Detect which cell encompasses the target text, then output its (X, Y) center coordinate. 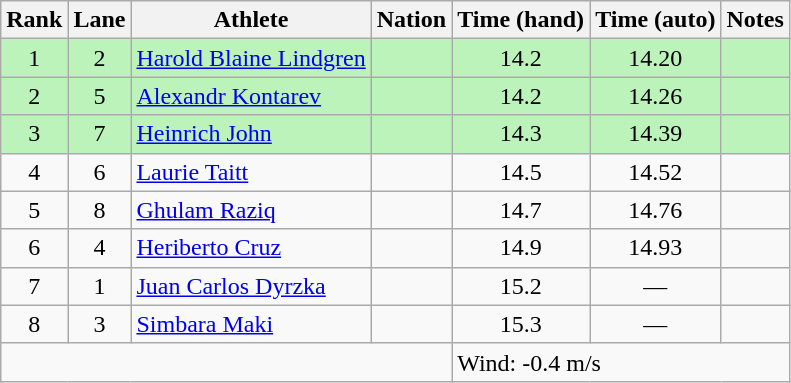
14.3 (521, 134)
14.39 (656, 134)
15.3 (521, 324)
15.2 (521, 286)
Lane (100, 20)
14.52 (656, 172)
Athlete (251, 20)
Time (hand) (521, 20)
Rank (34, 20)
14.9 (521, 248)
Notes (755, 20)
Alexandr Kontarev (251, 96)
14.26 (656, 96)
14.20 (656, 58)
Harold Blaine Lindgren (251, 58)
14.76 (656, 210)
Ghulam Raziq (251, 210)
Heinrich John (251, 134)
Time (auto) (656, 20)
Wind: -0.4 m/s (621, 362)
14.93 (656, 248)
14.7 (521, 210)
14.5 (521, 172)
Simbara Maki (251, 324)
Nation (411, 20)
Laurie Taitt (251, 172)
Juan Carlos Dyrzka (251, 286)
Heriberto Cruz (251, 248)
